Identify which cell holds the provided text, then report its [x, y] central coordinate. 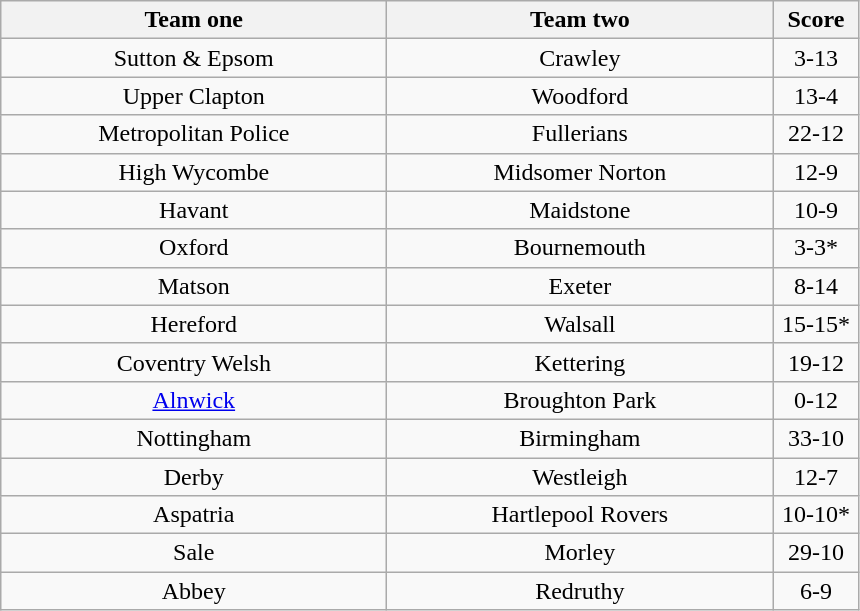
Coventry Welsh [194, 362]
Birmingham [580, 438]
Alnwick [194, 400]
Nottingham [194, 438]
0-12 [816, 400]
Exeter [580, 286]
Aspatria [194, 515]
12-9 [816, 172]
Team one [194, 20]
Midsomer Norton [580, 172]
6-9 [816, 591]
Oxford [194, 248]
Matson [194, 286]
3-3* [816, 248]
Hartlepool Rovers [580, 515]
Havant [194, 210]
High Wycombe [194, 172]
Crawley [580, 58]
10-9 [816, 210]
Sale [194, 553]
Redruthy [580, 591]
29-10 [816, 553]
Team two [580, 20]
Upper Clapton [194, 96]
Woodford [580, 96]
19-12 [816, 362]
8-14 [816, 286]
12-7 [816, 477]
Maidstone [580, 210]
15-15* [816, 324]
33-10 [816, 438]
13-4 [816, 96]
Hereford [194, 324]
Sutton & Epsom [194, 58]
Broughton Park [580, 400]
Morley [580, 553]
Abbey [194, 591]
Metropolitan Police [194, 134]
Fullerians [580, 134]
Score [816, 20]
22-12 [816, 134]
Westleigh [580, 477]
Kettering [580, 362]
Walsall [580, 324]
Bournemouth [580, 248]
3-13 [816, 58]
10-10* [816, 515]
Derby [194, 477]
